Find where the given text appears and provide that cell's center as [X, Y] coordinate. 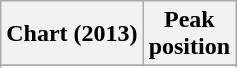
Chart (2013) [72, 34]
Peakposition [189, 34]
